Provide the [X, Y] coordinate of the cell's center where the given text is located.  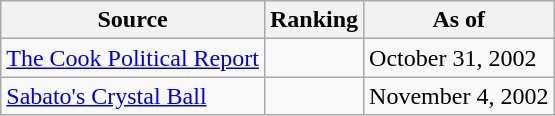
Source [133, 20]
The Cook Political Report [133, 58]
Ranking [314, 20]
As of [459, 20]
October 31, 2002 [459, 58]
Sabato's Crystal Ball [133, 96]
November 4, 2002 [459, 96]
